Capture the cell that displays the provided text and extract its (x, y) central coordinate. 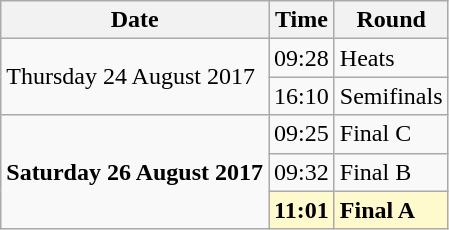
Semifinals (391, 96)
Heats (391, 58)
16:10 (302, 96)
Final C (391, 134)
09:28 (302, 58)
09:32 (302, 172)
Saturday 26 August 2017 (135, 172)
Final B (391, 172)
Date (135, 20)
09:25 (302, 134)
Final A (391, 210)
Time (302, 20)
Round (391, 20)
Thursday 24 August 2017 (135, 77)
11:01 (302, 210)
